Locate the cell with the specified text and output its [x, y] center coordinate. 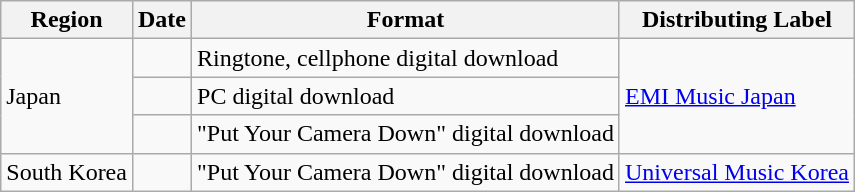
EMI Music Japan [736, 96]
Distributing Label [736, 20]
Region [67, 20]
Format [406, 20]
Universal Music Korea [736, 172]
Ringtone, cellphone digital download [406, 58]
Date [162, 20]
PC digital download [406, 96]
South Korea [67, 172]
Japan [67, 96]
